From the cell containing the given text, extract its center point as [X, Y] coordinate. 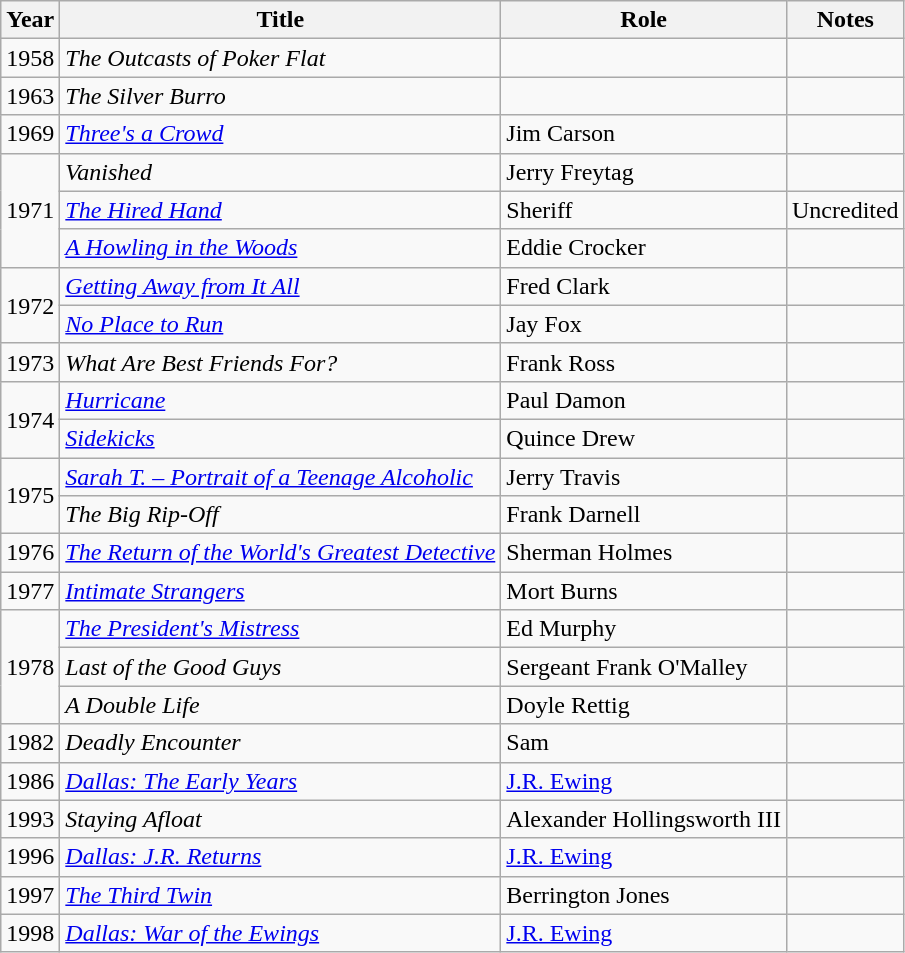
What Are Best Friends For? [280, 362]
Quince Drew [644, 438]
Eddie Crocker [644, 248]
The Silver Burro [280, 96]
1958 [30, 58]
Title [280, 20]
Sidekicks [280, 438]
1971 [30, 210]
Staying Afloat [280, 819]
Dallas: War of the Ewings [280, 933]
Dallas: The Early Years [280, 781]
1996 [30, 857]
Hurricane [280, 400]
1978 [30, 667]
The Big Rip-Off [280, 515]
Role [644, 20]
1975 [30, 496]
Year [30, 20]
Three's a Crowd [280, 134]
Sheriff [644, 210]
No Place to Run [280, 324]
The President's Mistress [280, 629]
1969 [30, 134]
Sergeant Frank O'Malley [644, 667]
1986 [30, 781]
Jerry Freytag [644, 172]
1976 [30, 553]
Mort Burns [644, 591]
Jim Carson [644, 134]
1973 [30, 362]
Sherman Holmes [644, 553]
1972 [30, 305]
Paul Damon [644, 400]
1974 [30, 419]
Doyle Rettig [644, 705]
1997 [30, 895]
1963 [30, 96]
Berrington Jones [644, 895]
1993 [30, 819]
The Return of the World's Greatest Detective [280, 553]
Deadly Encounter [280, 743]
Getting Away from It All [280, 286]
Alexander Hollingsworth III [644, 819]
The Third Twin [280, 895]
A Howling in the Woods [280, 248]
1998 [30, 933]
Intimate Strangers [280, 591]
Jay Fox [644, 324]
Frank Darnell [644, 515]
Sam [644, 743]
Last of the Good Guys [280, 667]
Uncredited [845, 210]
A Double Life [280, 705]
Sarah T. – Portrait of a Teenage Alcoholic [280, 477]
The Hired Hand [280, 210]
The Outcasts of Poker Flat [280, 58]
Dallas: J.R. Returns [280, 857]
Jerry Travis [644, 477]
Vanished [280, 172]
Notes [845, 20]
Ed Murphy [644, 629]
Fred Clark [644, 286]
Frank Ross [644, 362]
1982 [30, 743]
1977 [30, 591]
